Find where the given text appears and provide that cell's center as [x, y] coordinate. 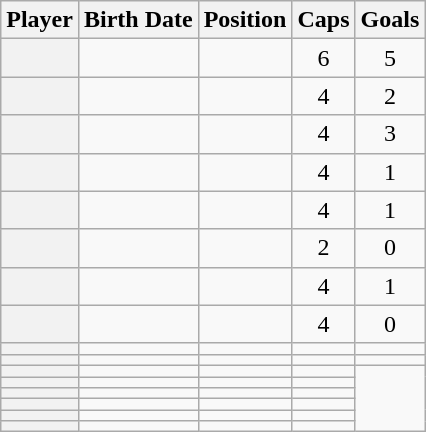
5 [390, 58]
Goals [390, 20]
Player [40, 20]
Birth Date [138, 20]
3 [390, 134]
Caps [324, 20]
6 [324, 58]
Position [245, 20]
